From the cell containing the given text, extract its center point as (x, y) coordinate. 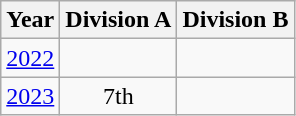
Division A (118, 20)
7th (118, 96)
2023 (30, 96)
Year (30, 20)
Division B (236, 20)
2022 (30, 58)
